Find where the given text appears and provide that cell's center as [X, Y] coordinate. 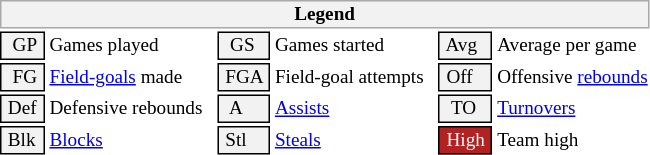
Offensive rebounds [573, 77]
TO [466, 108]
A [244, 108]
FGA [244, 77]
GP [22, 46]
Field-goal attempts [354, 77]
Team high [573, 140]
Avg [466, 46]
Blocks [131, 140]
Field-goals made [131, 77]
Games started [354, 46]
Average per game [573, 46]
Steals [354, 140]
Blk [22, 140]
Turnovers [573, 108]
FG [22, 77]
Def [22, 108]
Off [466, 77]
Games played [131, 46]
GS [244, 46]
Assists [354, 108]
Stl [244, 140]
Defensive rebounds [131, 108]
High [466, 140]
Legend [324, 14]
